Find where the given text appears and provide that cell's center as (x, y) coordinate. 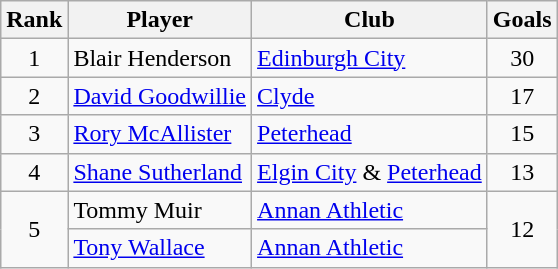
30 (522, 58)
Blair Henderson (160, 58)
2 (34, 96)
Goals (522, 20)
12 (522, 229)
Clyde (370, 96)
Rank (34, 20)
Tony Wallace (160, 248)
15 (522, 134)
Elgin City & Peterhead (370, 172)
3 (34, 134)
Player (160, 20)
17 (522, 96)
Edinburgh City (370, 58)
Rory McAllister (160, 134)
Club (370, 20)
Peterhead (370, 134)
Tommy Muir (160, 210)
5 (34, 229)
1 (34, 58)
Shane Sutherland (160, 172)
4 (34, 172)
David Goodwillie (160, 96)
13 (522, 172)
